Find where the given text appears and provide that cell's center as (x, y) coordinate. 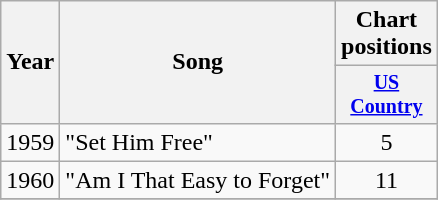
"Set Him Free" (198, 142)
"Am I That Easy to Forget" (198, 180)
1960 (30, 180)
1959 (30, 142)
Chart positions (387, 34)
11 (387, 180)
US Country (387, 94)
5 (387, 142)
Song (198, 62)
Year (30, 62)
